Find where the given text appears and provide that cell's center as (X, Y) coordinate. 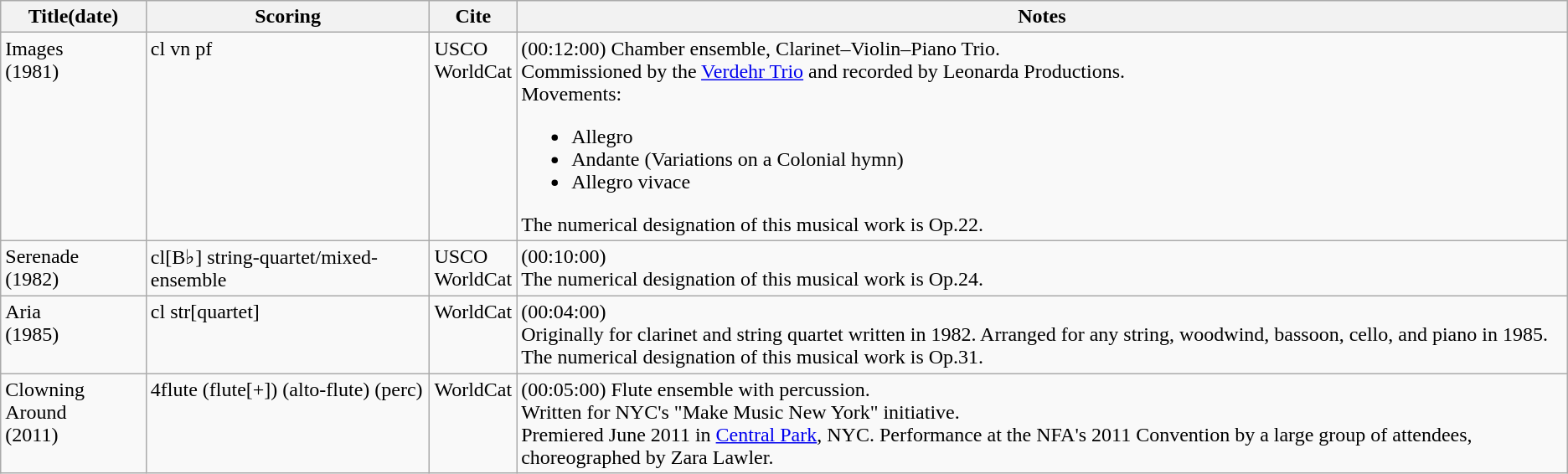
Scoring (288, 17)
Cite (473, 17)
cl[B♭] string-quartet/mixed-ensemble (288, 268)
4flute (flute[+]) (alto-flute) (perc) (288, 424)
Clowning Around(2011) (74, 424)
(00:10:00)The numerical designation of this musical work is Op.24. (1042, 268)
cl vn pf (288, 137)
Aria(1985) (74, 334)
Title(date) (74, 17)
cl str[quartet] (288, 334)
Images(1981) (74, 137)
Serenade(1982) (74, 268)
Notes (1042, 17)
